Output the [x, y] coordinate of the center of the cell containing the given text.  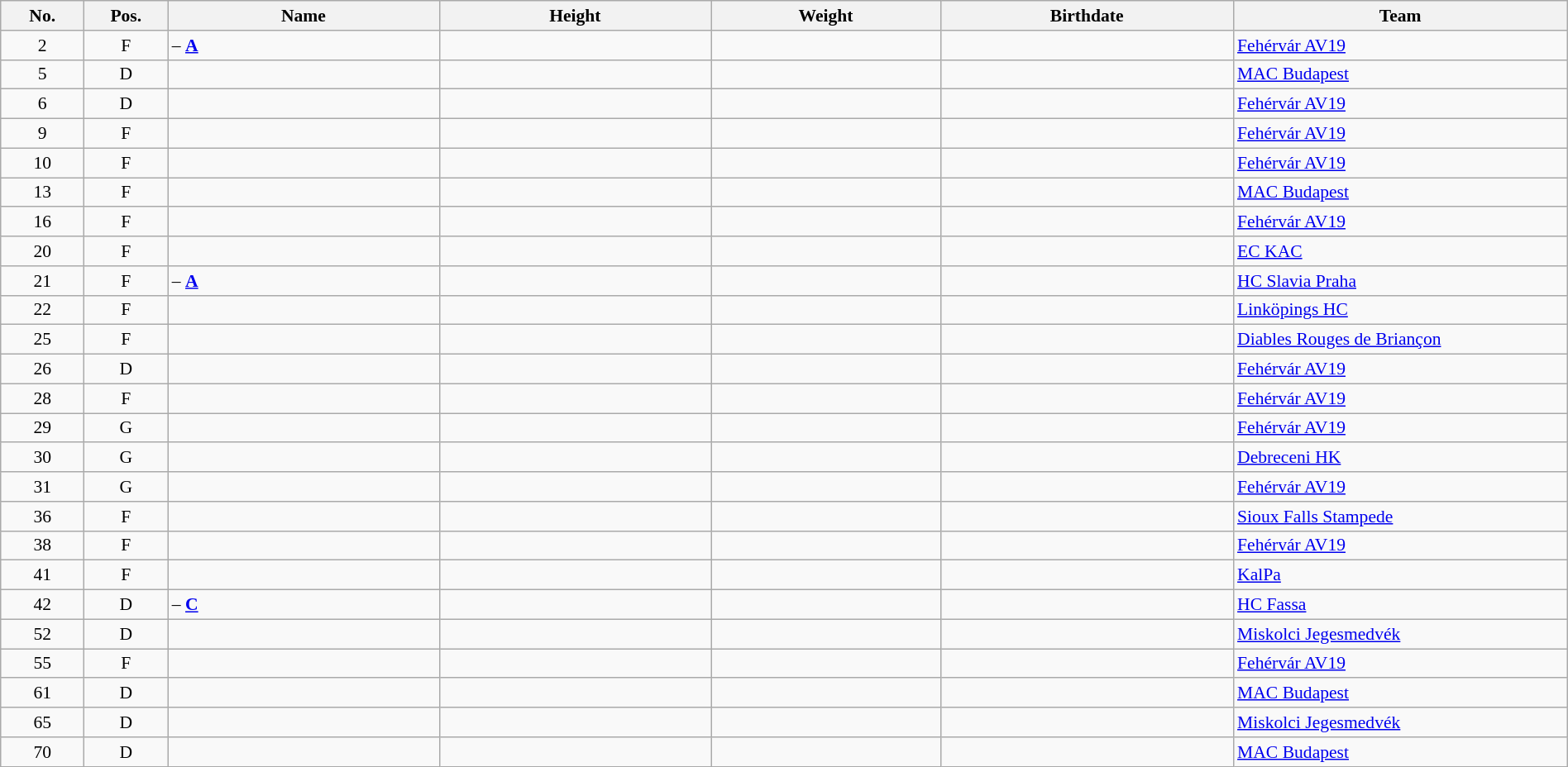
10 [43, 163]
No. [43, 16]
Name [304, 16]
55 [43, 664]
31 [43, 487]
Height [575, 16]
HC Fassa [1400, 605]
22 [43, 310]
Weight [826, 16]
28 [43, 398]
EC KAC [1400, 251]
– C [304, 605]
20 [43, 251]
41 [43, 575]
Pos. [126, 16]
61 [43, 693]
30 [43, 458]
Sioux Falls Stampede [1400, 517]
70 [43, 752]
52 [43, 634]
36 [43, 517]
42 [43, 605]
Debreceni HK [1400, 458]
13 [43, 193]
25 [43, 340]
Birthdate [1087, 16]
38 [43, 545]
16 [43, 222]
2 [43, 45]
Linköpings HC [1400, 310]
29 [43, 428]
HC Slavia Praha [1400, 281]
6 [43, 104]
Team [1400, 16]
26 [43, 369]
Diables Rouges de Briançon [1400, 340]
9 [43, 134]
KalPa [1400, 575]
21 [43, 281]
5 [43, 74]
65 [43, 722]
